Capture the cell that displays the provided text and extract its [X, Y] central coordinate. 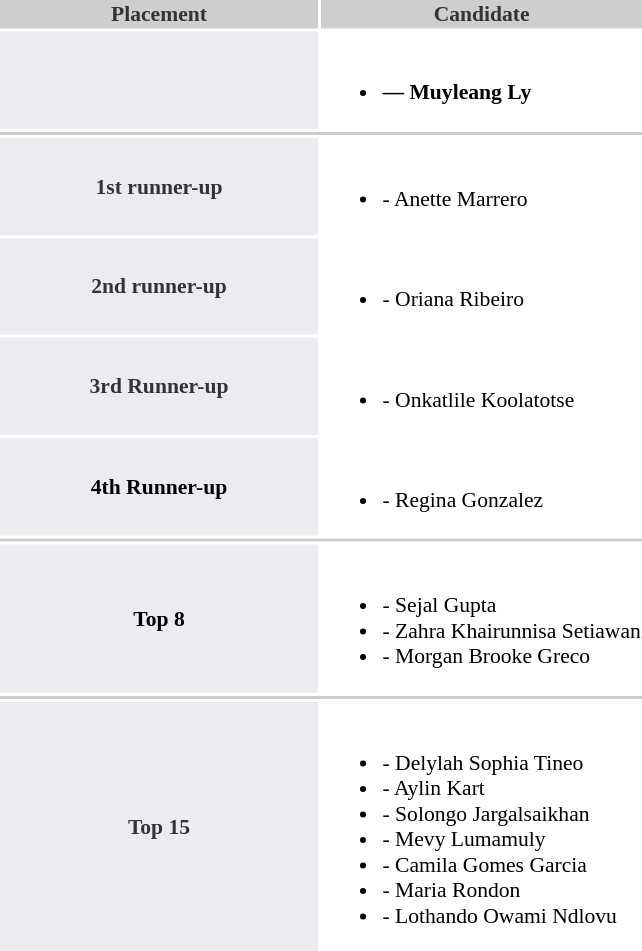
1st runner-up [159, 186]
Candidate [482, 14]
4th Runner-up [159, 486]
- Anette Marrero [482, 186]
- Oriana Ribeiro [482, 286]
Placement [159, 14]
- Sejal Gupta - Zahra Khairunnisa Setiawan - Morgan Brooke Greco [482, 618]
Top 8 [159, 618]
2nd runner-up [159, 286]
3rd Runner-up [159, 386]
- Onkatlile Koolatotse [482, 386]
— Muyleang Ly [482, 80]
- Regina Gonzalez [482, 486]
